Scan for the cell matching the given text and deliver its (X, Y) coordinate at center. 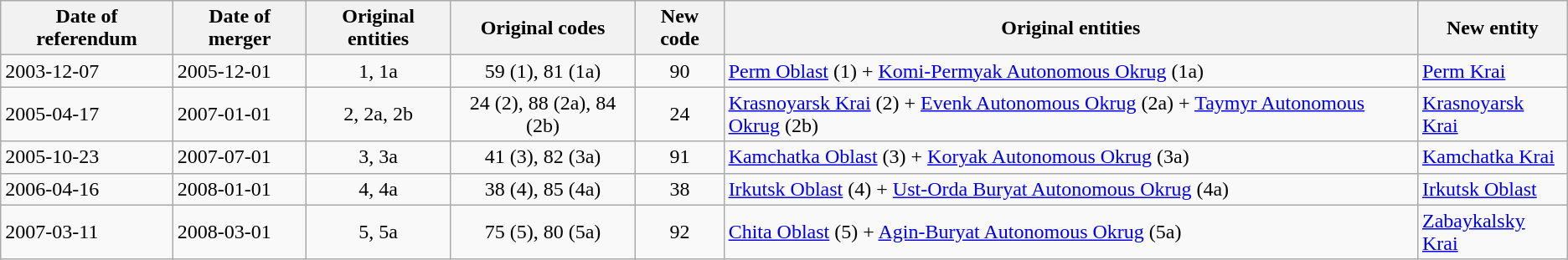
38 (4), 85 (4a) (543, 189)
New entity (1493, 28)
Original codes (543, 28)
Kamchatka Krai (1493, 157)
2006-04-16 (87, 189)
Chita Oblast (5) + Agin-Buryat Autonomous Okrug (5a) (1070, 232)
90 (680, 71)
24 (2), 88 (2a), 84 (2b) (543, 114)
2005-12-01 (240, 71)
2005-10-23 (87, 157)
38 (680, 189)
New code (680, 28)
Date of merger (240, 28)
59 (1), 81 (1a) (543, 71)
Date of referendum (87, 28)
2007-07-01 (240, 157)
92 (680, 232)
4, 4a (379, 189)
Zabaykalsky Krai (1493, 232)
75 (5), 80 (5a) (543, 232)
Irkutsk Oblast (4) + Ust-Orda Buryat Autonomous Okrug (4a) (1070, 189)
Krasnoyarsk Krai (2) + Evenk Autonomous Okrug (2a) + Taymyr Autonomous Okrug (2b) (1070, 114)
2008-01-01 (240, 189)
Perm Krai (1493, 71)
2005-04-17 (87, 114)
41 (3), 82 (3a) (543, 157)
Kamchatka Oblast (3) + Koryak Autonomous Okrug (3a) (1070, 157)
2, 2a, 2b (379, 114)
2008-03-01 (240, 232)
3, 3a (379, 157)
2007-03-11 (87, 232)
Perm Oblast (1) + Komi-Permyak Autonomous Okrug (1a) (1070, 71)
24 (680, 114)
2003-12-07 (87, 71)
5, 5a (379, 232)
Irkutsk Oblast (1493, 189)
Krasnoyarsk Krai (1493, 114)
91 (680, 157)
1, 1a (379, 71)
2007-01-01 (240, 114)
